For the text-containing cell, return its midpoint in (X, Y) coordinate format. 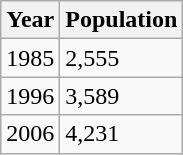
Population (122, 20)
1985 (30, 58)
2,555 (122, 58)
2006 (30, 134)
1996 (30, 96)
3,589 (122, 96)
Year (30, 20)
4,231 (122, 134)
